Determine the (x, y) coordinate at the center of the cell enclosing the given text.  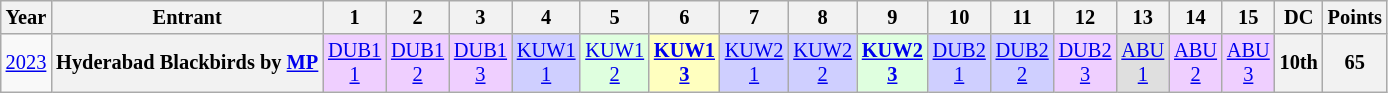
KUW12 (614, 63)
9 (892, 17)
10th (1299, 63)
12 (1086, 17)
Year (26, 17)
Points (1355, 17)
DUB13 (480, 63)
4 (546, 17)
DUB12 (418, 63)
8 (822, 17)
Hyderabad Blackbirds by MP (187, 63)
DUB21 (960, 63)
Entrant (187, 17)
5 (614, 17)
2023 (26, 63)
KUW11 (546, 63)
3 (480, 17)
14 (1196, 17)
KUW22 (822, 63)
10 (960, 17)
11 (1022, 17)
DC (1299, 17)
ABU3 (1248, 63)
KUW23 (892, 63)
65 (1355, 63)
DUB22 (1022, 63)
KUW13 (684, 63)
KUW21 (754, 63)
2 (418, 17)
DUB11 (354, 63)
DUB23 (1086, 63)
13 (1142, 17)
15 (1248, 17)
ABU1 (1142, 63)
7 (754, 17)
6 (684, 17)
ABU2 (1196, 63)
1 (354, 17)
